Detect which cell encompasses the target text, then output its [X, Y] center coordinate. 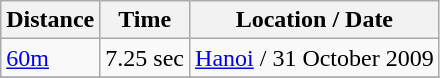
7.25 sec [145, 58]
60m [50, 58]
Time [145, 20]
Location / Date [315, 20]
Distance [50, 20]
Hanoi / 31 October 2009 [315, 58]
